Identify which cell holds the provided text, then report its [x, y] central coordinate. 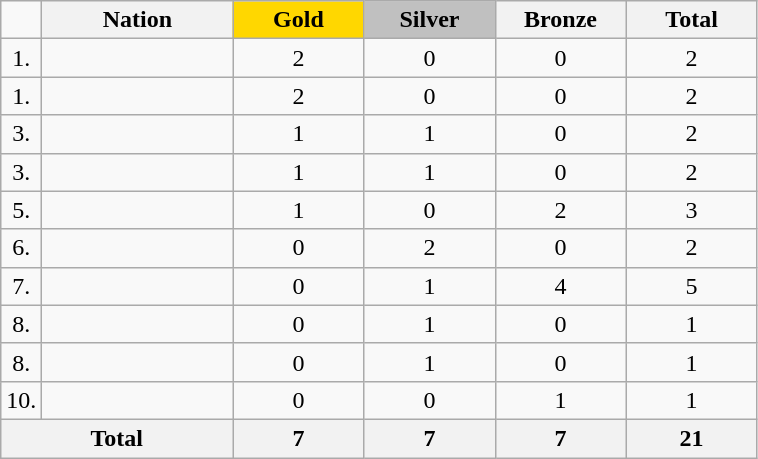
Nation [138, 20]
10. [22, 400]
3 [692, 210]
4 [560, 286]
Silver [430, 20]
5 [692, 286]
Bronze [560, 20]
5. [22, 210]
6. [22, 248]
Gold [298, 20]
7. [22, 286]
21 [692, 438]
